Return [X, Y] of the center of cell containing provided text 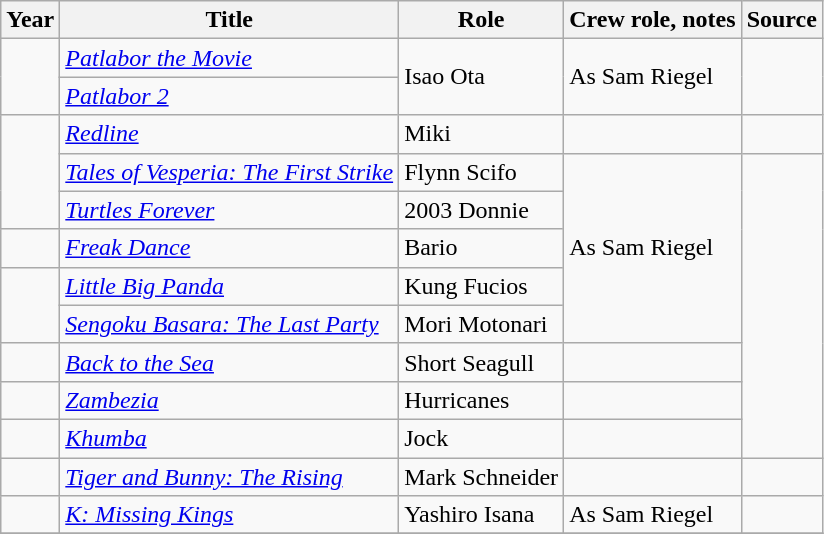
Little Big Panda [230, 286]
Role [482, 20]
K: Missing Kings [230, 515]
Source [782, 20]
Patlabor 2 [230, 96]
Mark Schneider [482, 477]
Jock [482, 438]
Freak Dance [230, 248]
Miki [482, 134]
Patlabor the Movie [230, 58]
Sengoku Basara: The Last Party [230, 324]
Back to the Sea [230, 362]
Isao Ota [482, 77]
Year [30, 20]
Flynn Scifo [482, 172]
Crew role, notes [652, 20]
Redline [230, 134]
Title [230, 20]
Zambezia [230, 400]
Tiger and Bunny: The Rising [230, 477]
2003 Donnie [482, 210]
Short Seagull [482, 362]
Mori Motonari [482, 324]
Khumba [230, 438]
Tales of Vesperia: The First Strike [230, 172]
Bario [482, 248]
Hurricanes [482, 400]
Turtles Forever [230, 210]
Yashiro Isana [482, 515]
Kung Fucios [482, 286]
